Extract the [X, Y] coordinate from the center of the cell holding the provided text.  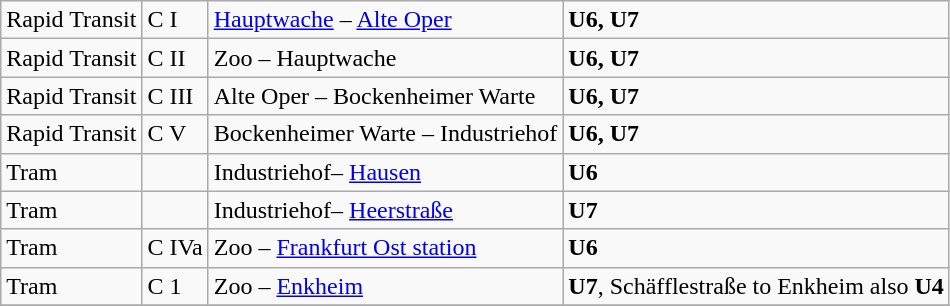
C II [175, 58]
U7 [756, 210]
Zoo – Frankfurt Ost station [386, 248]
Industriehof– Heerstraße [386, 210]
Zoo – Hauptwache [386, 58]
Alte Oper – Bockenheimer Warte [386, 96]
C 1 [175, 286]
C III [175, 96]
Bockenheimer Warte – Industriehof [386, 134]
C I [175, 20]
U7, Schäfflestraße to Enkheim also U4 [756, 286]
C IVa [175, 248]
Hauptwache – Alte Oper [386, 20]
Industriehof– Hausen [386, 172]
C V [175, 134]
Zoo – Enkheim [386, 286]
